Search for the cell housing the specified text and yield its (x, y) center coordinate. 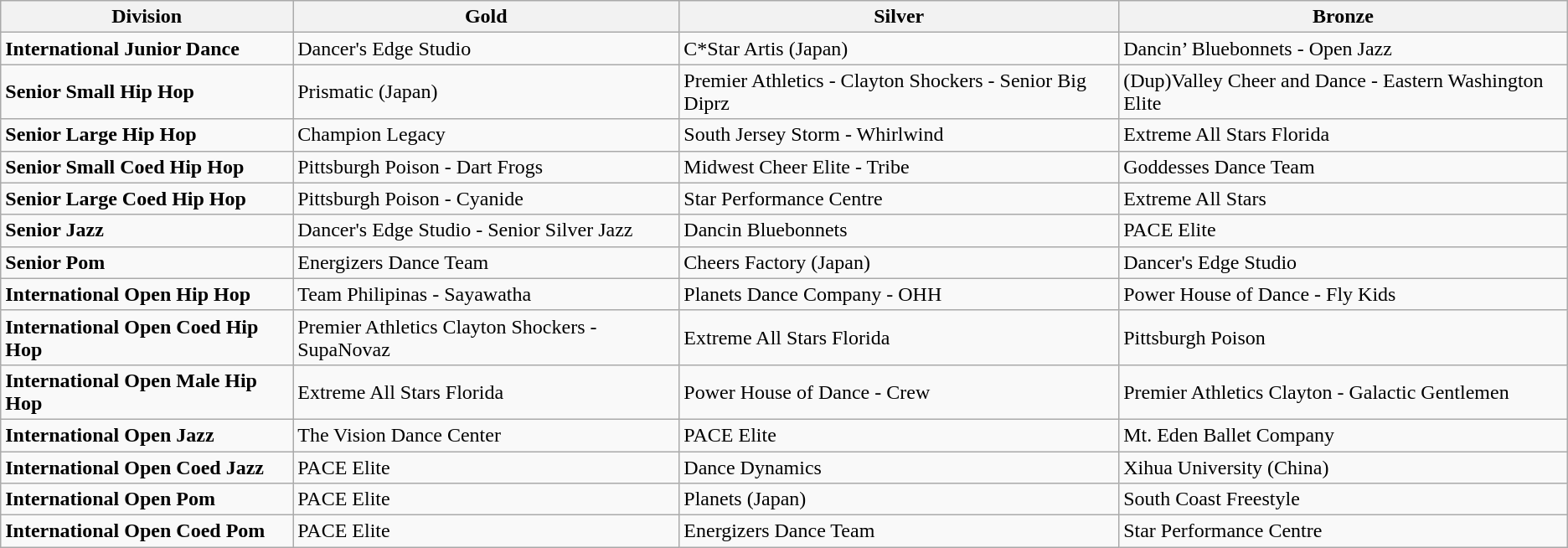
International Open Coed Hip Hop (147, 337)
Planets Dance Company - OHH (900, 294)
South Jersey Storm - Whirlwind (900, 135)
Pittsburgh Poison - Dart Frogs (486, 167)
International Open Coed Jazz (147, 467)
Cheers Factory (Japan) (900, 262)
Goddesses Dance Team (1344, 167)
Senior Jazz (147, 230)
Planets (Japan) (900, 499)
Extreme All Stars (1344, 199)
Champion Legacy (486, 135)
Division (147, 17)
Power House of Dance - Fly Kids (1344, 294)
Premier Athletics Clayton Shockers - SupaNovaz (486, 337)
Senior Large Coed Hip Hop (147, 199)
Dancin’ Bluebonnets - Open Jazz (1344, 49)
Bronze (1344, 17)
C*Star Artis (Japan) (900, 49)
International Open Male Hip Hop (147, 392)
Mt. Eden Ballet Company (1344, 435)
International Junior Dance (147, 49)
Senior Large Hip Hop (147, 135)
The Vision Dance Center (486, 435)
Pittsburgh Poison (1344, 337)
International Open Pom (147, 499)
Gold (486, 17)
Team Philipinas - Sayawatha (486, 294)
Dancin Bluebonnets (900, 230)
International Open Coed Pom (147, 531)
(Dup)Valley Cheer and Dance - Eastern Washington Elite (1344, 92)
South Coast Freestyle (1344, 499)
Xihua University (China) (1344, 467)
International Open Hip Hop (147, 294)
Dance Dynamics (900, 467)
Premier Athletics - Clayton Shockers - Senior Big Diprz (900, 92)
Senior Pom (147, 262)
Silver (900, 17)
Senior Small Hip Hop (147, 92)
Premier Athletics Clayton - Galactic Gentlemen (1344, 392)
Senior Small Coed Hip Hop (147, 167)
Power House of Dance - Crew (900, 392)
International Open Jazz (147, 435)
Midwest Cheer Elite - Tribe (900, 167)
Dancer's Edge Studio - Senior Silver Jazz (486, 230)
Pittsburgh Poison - Cyanide (486, 199)
Prismatic (Japan) (486, 92)
